From the cell containing the given text, extract its center point as [x, y] coordinate. 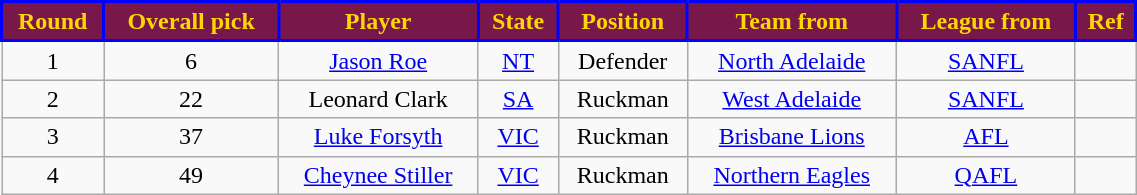
6 [192, 60]
Brisbane Lions [792, 137]
1 [53, 60]
League from [986, 22]
NT [518, 60]
Jason Roe [378, 60]
West Adelaide [792, 99]
Leonard Clark [378, 99]
4 [53, 175]
49 [192, 175]
3 [53, 137]
Cheynee Stiller [378, 175]
Player [378, 22]
Defender [622, 60]
State [518, 22]
Northern Eagles [792, 175]
37 [192, 137]
Overall pick [192, 22]
Position [622, 22]
AFL [986, 137]
North Adelaide [792, 60]
2 [53, 99]
SA [518, 99]
Luke Forsyth [378, 137]
22 [192, 99]
QAFL [986, 175]
Round [53, 22]
Team from [792, 22]
Ref [1106, 22]
